Return the [X, Y] coordinate for the center point of the cell that contains the specified text.  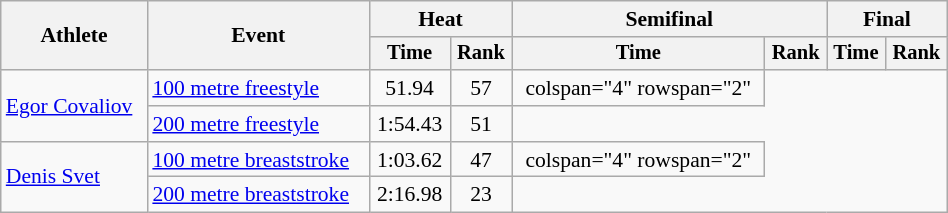
57 [481, 88]
51 [481, 124]
Denis Svet [74, 178]
51.94 [410, 88]
Semifinal [670, 19]
1:54.43 [410, 124]
100 metre breaststroke [258, 160]
200 metre freestyle [258, 124]
Final [886, 19]
Event [258, 36]
1:03.62 [410, 160]
Egor Covaliov [74, 106]
23 [481, 195]
Athlete [74, 36]
100 metre freestyle [258, 88]
47 [481, 160]
Heat [440, 19]
200 metre breaststroke [258, 195]
2:16.98 [410, 195]
